Output the [x, y] coordinate of the center of the cell containing the given text.  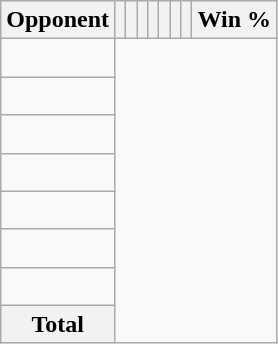
Opponent [58, 20]
Win % [234, 20]
Total [58, 324]
